Detect which cell encompasses the target text, then output its (x, y) center coordinate. 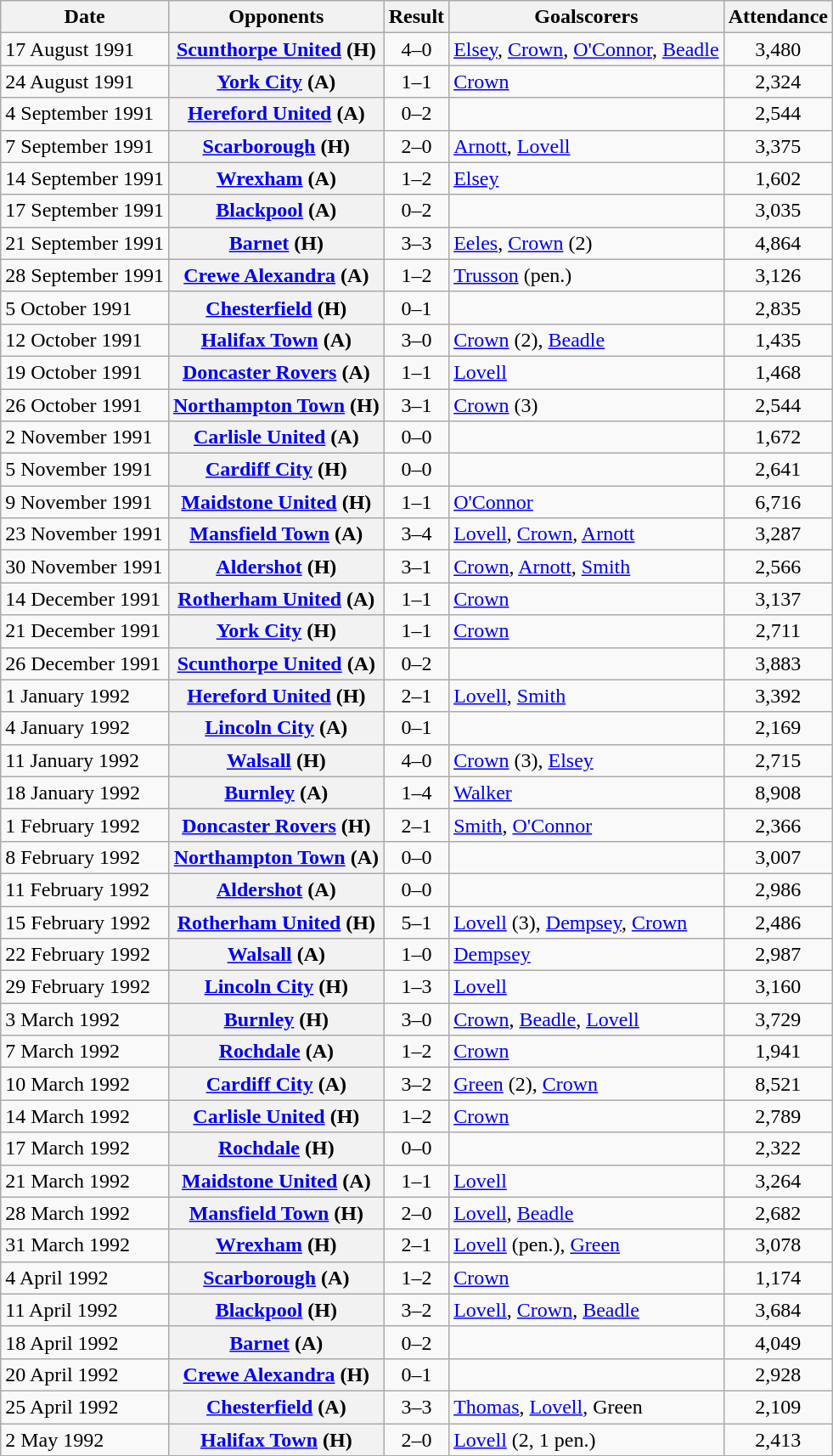
7 September 1991 (85, 146)
3,480 (778, 49)
21 March 1992 (85, 1181)
Scunthorpe United (H) (276, 49)
4,864 (778, 243)
Thomas, Lovell, Green (587, 1407)
25 April 1992 (85, 1407)
Crown (2), Beadle (587, 340)
19 October 1991 (85, 372)
2,322 (778, 1148)
Aldershot (A) (276, 889)
Dempsey (587, 955)
Result (416, 17)
24 August 1991 (85, 82)
2 May 1992 (85, 1440)
3,375 (778, 146)
3,392 (778, 696)
2,324 (778, 82)
O'Connor (587, 502)
3–4 (416, 534)
Date (85, 17)
2,928 (778, 1374)
3,264 (778, 1181)
2,366 (778, 825)
Barnet (A) (276, 1342)
18 January 1992 (85, 793)
2,641 (778, 470)
Aldershot (H) (276, 567)
Lovell (2, 1 pen.) (587, 1440)
10 March 1992 (85, 1084)
Northampton Town (A) (276, 857)
Doncaster Rovers (H) (276, 825)
2,109 (778, 1407)
5 November 1991 (85, 470)
Lincoln City (H) (276, 987)
Crewe Alexandra (A) (276, 275)
17 September 1991 (85, 211)
Rotherham United (H) (276, 922)
3,078 (778, 1245)
Walsall (H) (276, 760)
Northampton Town (H) (276, 405)
Scarborough (A) (276, 1278)
Crewe Alexandra (H) (276, 1374)
Smith, O'Connor (587, 825)
26 October 1991 (85, 405)
Lovell, Beadle (587, 1213)
1,435 (778, 340)
Goalscorers (587, 17)
Rochdale (A) (276, 1052)
15 February 1992 (85, 922)
Blackpool (A) (276, 211)
3,160 (778, 987)
3,126 (778, 275)
Chesterfield (H) (276, 308)
8,908 (778, 793)
Carlisle United (A) (276, 437)
5–1 (416, 922)
4 April 1992 (85, 1278)
17 March 1992 (85, 1148)
8,521 (778, 1084)
2,986 (778, 889)
1,602 (778, 178)
11 April 1992 (85, 1310)
Rochdale (H) (276, 1148)
26 December 1991 (85, 663)
28 March 1992 (85, 1213)
Wrexham (A) (276, 178)
Wrexham (H) (276, 1245)
9 November 1991 (85, 502)
2,486 (778, 922)
Mansfield Town (A) (276, 534)
4 September 1991 (85, 114)
Elsey (587, 178)
2,987 (778, 955)
20 April 1992 (85, 1374)
3,007 (778, 857)
1–3 (416, 987)
1–4 (416, 793)
14 March 1992 (85, 1116)
Lovell, Crown, Arnott (587, 534)
Rotherham United (A) (276, 599)
York City (A) (276, 82)
1 January 1992 (85, 696)
Hereford United (H) (276, 696)
Scunthorpe United (A) (276, 663)
3,137 (778, 599)
Burnley (A) (276, 793)
Burnley (H) (276, 1019)
4 January 1992 (85, 728)
Walsall (A) (276, 955)
2,413 (778, 1440)
Carlisle United (H) (276, 1116)
3,883 (778, 663)
3,035 (778, 211)
Doncaster Rovers (A) (276, 372)
3,287 (778, 534)
1–0 (416, 955)
11 February 1992 (85, 889)
17 August 1991 (85, 49)
Walker (587, 793)
Arnott, Lovell (587, 146)
21 December 1991 (85, 631)
5 October 1991 (85, 308)
1,174 (778, 1278)
8 February 1992 (85, 857)
30 November 1991 (85, 567)
York City (H) (276, 631)
28 September 1991 (85, 275)
23 November 1991 (85, 534)
11 January 1992 (85, 760)
Chesterfield (A) (276, 1407)
Blackpool (H) (276, 1310)
Lovell (pen.), Green (587, 1245)
Elsey, Crown, O'Connor, Beadle (587, 49)
Cardiff City (A) (276, 1084)
Halifax Town (A) (276, 340)
1,468 (778, 372)
Maidstone United (H) (276, 502)
Lovell, Smith (587, 696)
Lovell, Crown, Beadle (587, 1310)
7 March 1992 (85, 1052)
21 September 1991 (85, 243)
2,682 (778, 1213)
1,941 (778, 1052)
29 February 1992 (85, 987)
Trusson (pen.) (587, 275)
3,684 (778, 1310)
18 April 1992 (85, 1342)
2 November 1991 (85, 437)
Hereford United (A) (276, 114)
1 February 1992 (85, 825)
Scarborough (H) (276, 146)
14 December 1991 (85, 599)
3,729 (778, 1019)
Lovell (3), Dempsey, Crown (587, 922)
12 October 1991 (85, 340)
Crown (3) (587, 405)
Opponents (276, 17)
Cardiff City (H) (276, 470)
22 February 1992 (85, 955)
14 September 1991 (85, 178)
Crown, Beadle, Lovell (587, 1019)
Attendance (778, 17)
2,566 (778, 567)
1,672 (778, 437)
31 March 1992 (85, 1245)
Crown (3), Elsey (587, 760)
4,049 (778, 1342)
Mansfield Town (H) (276, 1213)
2,789 (778, 1116)
Barnet (H) (276, 243)
3 March 1992 (85, 1019)
Maidstone United (A) (276, 1181)
Halifax Town (H) (276, 1440)
Crown, Arnott, Smith (587, 567)
2,711 (778, 631)
2,715 (778, 760)
6,716 (778, 502)
Lincoln City (A) (276, 728)
2,169 (778, 728)
Green (2), Crown (587, 1084)
Eeles, Crown (2) (587, 243)
2,835 (778, 308)
